For the text-containing cell, return its midpoint in [x, y] coordinate format. 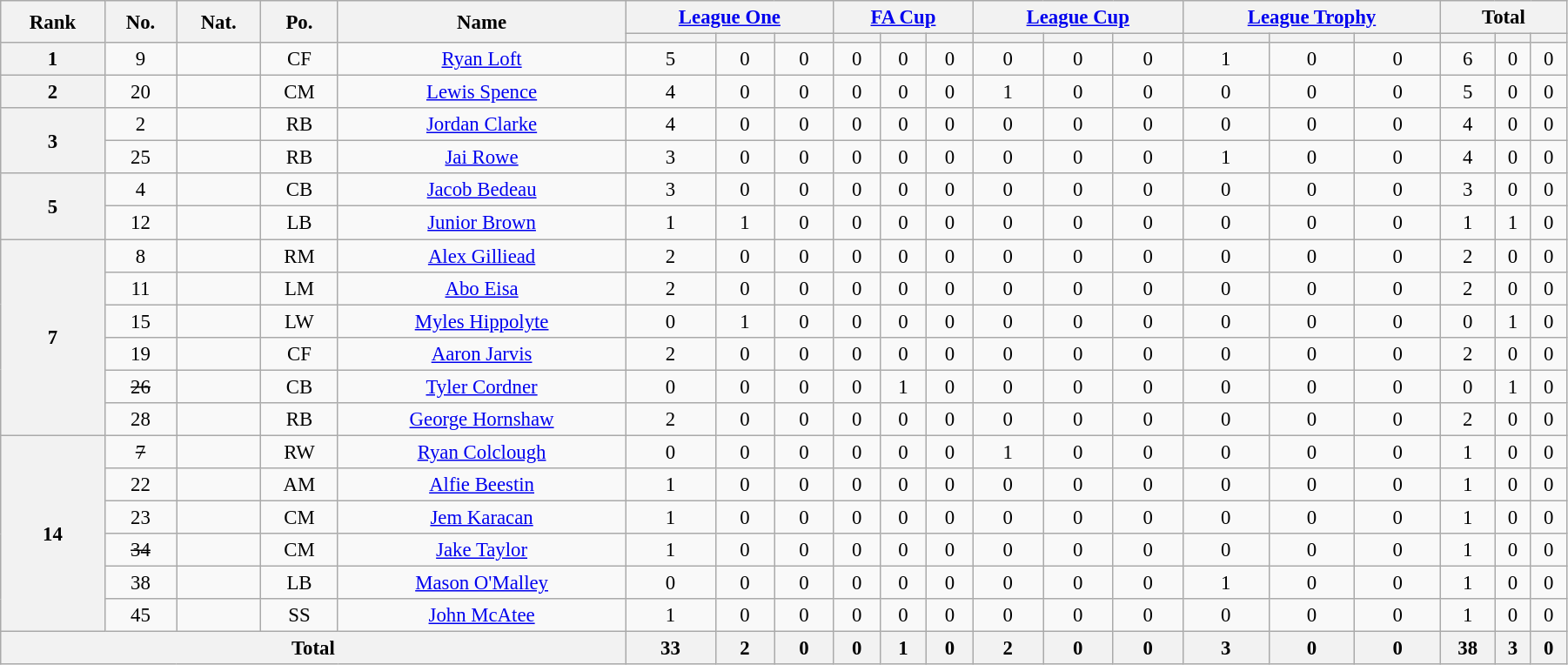
George Hornshaw [482, 420]
Jacob Bedeau [482, 191]
SS [299, 615]
26 [141, 386]
Aaron Jarvis [482, 353]
25 [141, 158]
John McAtee [482, 615]
Rank [52, 22]
League Cup [1077, 17]
Jake Taylor [482, 550]
Mason O'Malley [482, 583]
9 [141, 59]
AM [299, 485]
RM [299, 256]
Ryan Colclough [482, 452]
Tyler Cordner [482, 386]
12 [141, 223]
Myles Hippolyte [482, 321]
Lewis Spence [482, 92]
Abo Eisa [482, 288]
Ryan Loft [482, 59]
Alex Gilliead [482, 256]
Alfie Beestin [482, 485]
RW [299, 452]
19 [141, 353]
LW [299, 321]
Po. [299, 22]
FA Cup [903, 17]
Jordan Clarke [482, 124]
No. [141, 22]
6 [1467, 59]
15 [141, 321]
14 [52, 534]
8 [141, 256]
23 [141, 517]
Junior Brown [482, 223]
22 [141, 485]
45 [141, 615]
33 [670, 648]
League Trophy [1311, 17]
11 [141, 288]
LM [299, 288]
Name [482, 22]
20 [141, 92]
Nat. [219, 22]
34 [141, 550]
28 [141, 420]
Jai Rowe [482, 158]
Jem Karacan [482, 517]
League One [729, 17]
